Locate the cell with the specified text and output its (x, y) center coordinate. 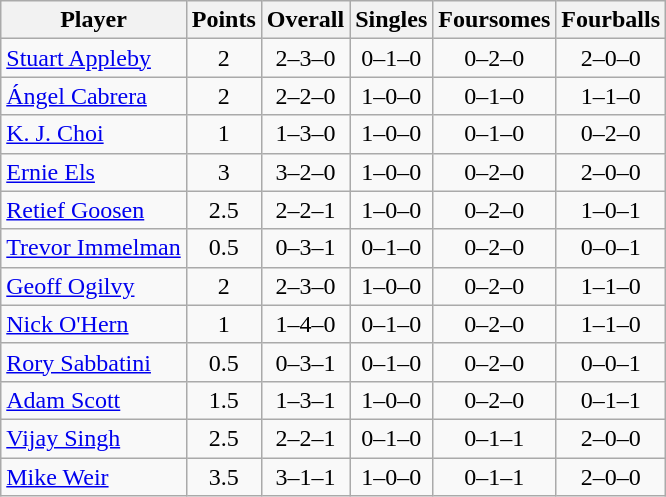
Ernie Els (94, 172)
K. J. Choi (94, 134)
1–0–1 (611, 210)
Trevor Immelman (94, 248)
3 (224, 172)
Adam Scott (94, 400)
3.5 (224, 477)
Player (94, 20)
Points (224, 20)
Foursomes (494, 20)
1–4–0 (305, 324)
Stuart Appleby (94, 58)
1–3–0 (305, 134)
Singles (392, 20)
3–2–0 (305, 172)
Ángel Cabrera (94, 96)
Geoff Ogilvy (94, 286)
1–3–1 (305, 400)
Overall (305, 20)
3–1–1 (305, 477)
Vijay Singh (94, 438)
1.5 (224, 400)
Retief Goosen (94, 210)
Mike Weir (94, 477)
Nick O'Hern (94, 324)
Rory Sabbatini (94, 362)
Fourballs (611, 20)
2–2–0 (305, 96)
